Output the (X, Y) coordinate of the center of the cell containing the given text.  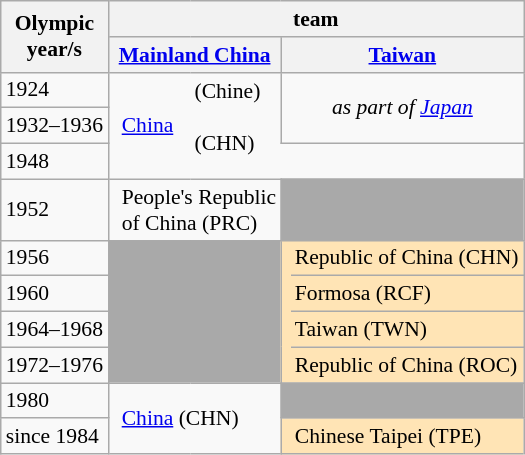
Republic of China (CHN) (408, 258)
1964–1968 (54, 330)
1956 (54, 258)
1932–1936 (54, 126)
as part of Japan (402, 108)
(CHN) (236, 144)
China (CHN) (199, 418)
since 1984 (54, 437)
Taiwan (TWN) (408, 330)
People's Republicof China (PRC) (199, 210)
1960 (54, 294)
Mainland China (194, 55)
1924 (54, 90)
Republic of China (ROC) (408, 365)
Chinese Taipei (TPE) (408, 437)
1972–1976 (54, 365)
1980 (54, 401)
1952 (54, 210)
Taiwan (402, 55)
team (316, 19)
(Chine) (236, 90)
Olympicyear/s (54, 36)
China (154, 126)
Formosa (RCF) (408, 294)
1948 (54, 162)
